Scan for the cell matching the given text and deliver its (x, y) coordinate at center. 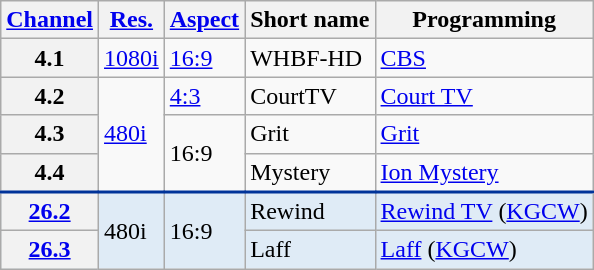
Short name (310, 20)
CBS (484, 58)
Channel (50, 20)
Laff (KGCW) (484, 250)
26.2 (50, 212)
4.2 (50, 96)
Ion Mystery (484, 172)
Programming (484, 20)
4:3 (204, 96)
26.3 (50, 250)
4.1 (50, 58)
Aspect (204, 20)
Rewind (310, 212)
Laff (310, 250)
WHBF-HD (310, 58)
4.4 (50, 172)
Rewind TV (KGCW) (484, 212)
4.3 (50, 134)
CourtTV (310, 96)
1080i (132, 58)
Court TV (484, 96)
Mystery (310, 172)
Res. (132, 20)
